Identify which cell holds the provided text, then report its [X, Y] central coordinate. 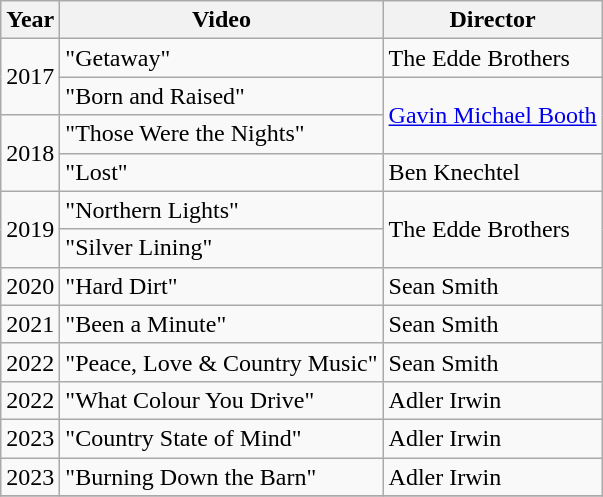
"Burning Down the Barn" [222, 477]
2021 [30, 324]
Ben Knechtel [492, 172]
Video [222, 20]
2017 [30, 77]
2020 [30, 286]
"Born and Raised" [222, 96]
"What Colour You Drive" [222, 400]
Year [30, 20]
2018 [30, 153]
"Silver Lining" [222, 248]
"Peace, Love & Country Music" [222, 362]
"Hard Dirt" [222, 286]
Gavin Michael Booth [492, 115]
Director [492, 20]
"Getaway" [222, 58]
"Lost" [222, 172]
"Those Were the Nights" [222, 134]
"Been a Minute" [222, 324]
"Country State of Mind" [222, 438]
2019 [30, 229]
"Northern Lights" [222, 210]
